Identify which cell holds the provided text, then report its [x, y] central coordinate. 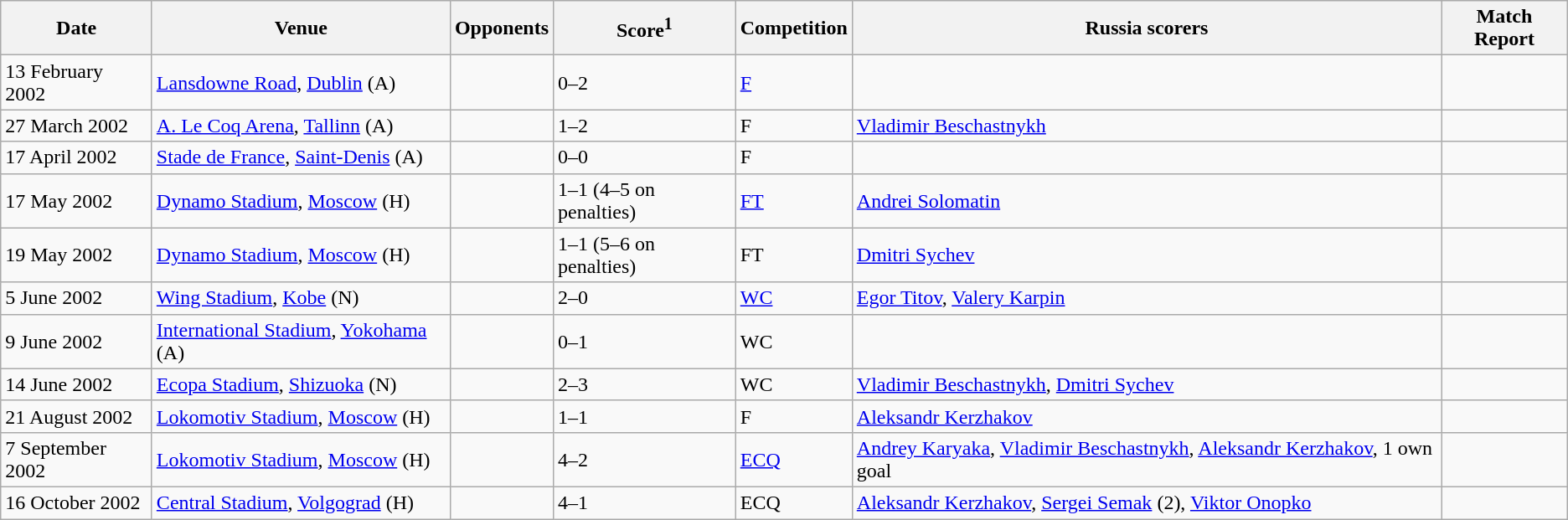
2–0 [645, 298]
Andrey Karyaka, Vladimir Beschastnykh, Aleksandr Kerzhakov, 1 own goal [1146, 459]
5 June 2002 [77, 298]
27 March 2002 [77, 126]
13 February 2002 [77, 82]
1–1 [645, 416]
1–1 (5–6 on penalties) [645, 255]
Dmitri Sychev [1146, 255]
Venue [301, 28]
21 August 2002 [77, 416]
Wing Stadium, Kobe (N) [301, 298]
Opponents [501, 28]
0–0 [645, 157]
1–2 [645, 126]
0–2 [645, 82]
Vladimir Beschastnykh, Dmitri Sychev [1146, 384]
17 May 2002 [77, 201]
Score1 [645, 28]
4–1 [645, 502]
Stade de France, Saint-Denis (A) [301, 157]
Aleksandr Kerzhakov, Sergei Semak (2), Viktor Onopko [1146, 502]
17 April 2002 [77, 157]
1–1 (4–5 on penalties) [645, 201]
Lansdowne Road, Dublin (A) [301, 82]
A. Le Coq Arena, Tallinn (A) [301, 126]
9 June 2002 [77, 342]
Ecopa Stadium, Shizuoka (N) [301, 384]
7 September 2002 [77, 459]
16 October 2002 [77, 502]
Date [77, 28]
Match Report [1504, 28]
Aleksandr Kerzhakov [1146, 416]
14 June 2002 [77, 384]
Vladimir Beschastnykh [1146, 126]
0–1 [645, 342]
International Stadium, Yokohama (A) [301, 342]
19 May 2002 [77, 255]
Central Stadium, Volgograd (H) [301, 502]
2–3 [645, 384]
Andrei Solomatin [1146, 201]
Russia scorers [1146, 28]
Egor Titov, Valery Karpin [1146, 298]
4–2 [645, 459]
Competition [794, 28]
